Locate the cell with the specified text and output its [x, y] center coordinate. 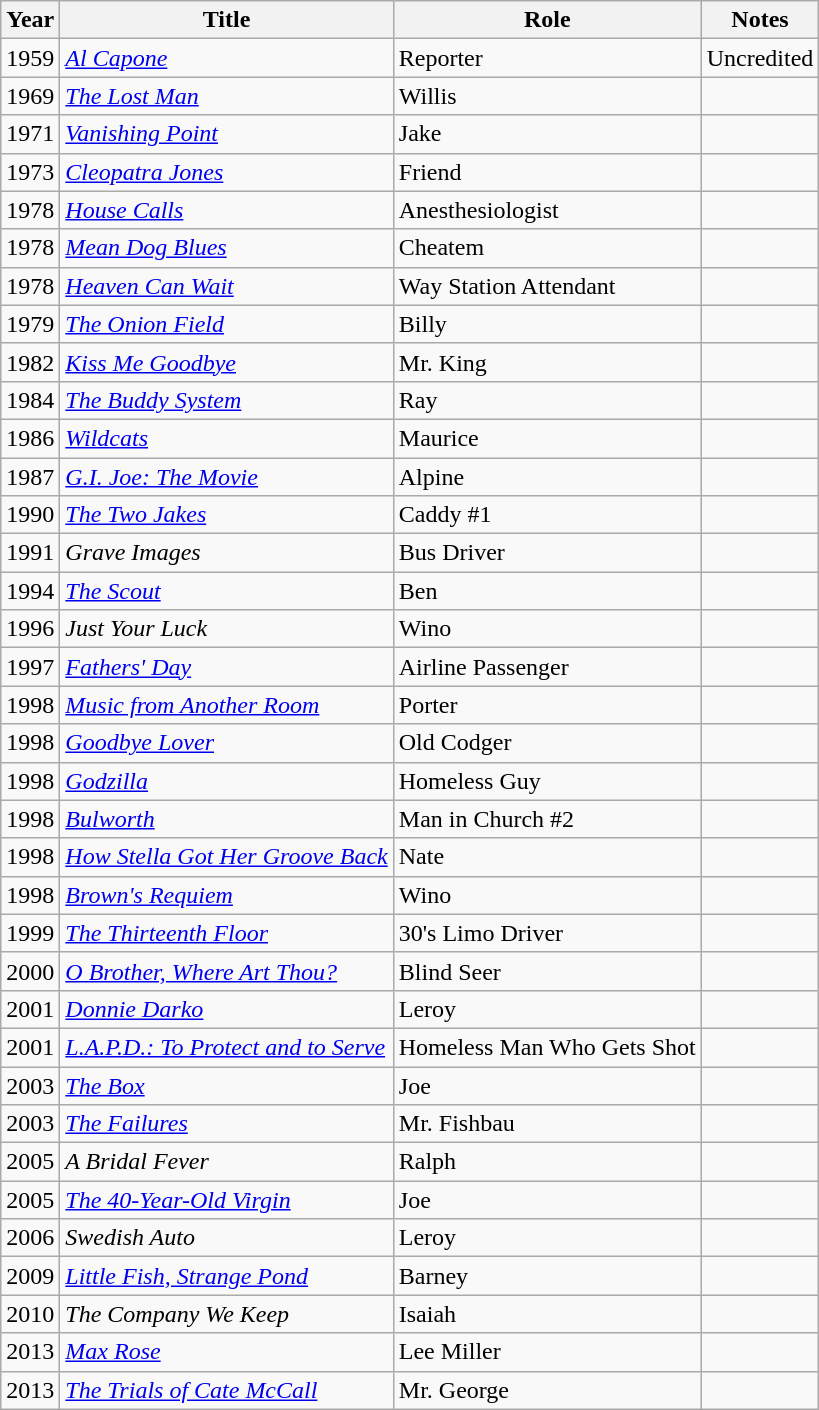
G.I. Joe: The Movie [226, 477]
O Brother, Where Art Thou? [226, 971]
1990 [30, 515]
Blind Seer [547, 971]
The Two Jakes [226, 515]
Music from Another Room [226, 705]
1987 [30, 477]
The Buddy System [226, 400]
Willis [547, 96]
Just Your Luck [226, 629]
1984 [30, 400]
1979 [30, 324]
The Lost Man [226, 96]
Role [547, 20]
Goodbye Lover [226, 743]
Title [226, 20]
Ralph [547, 1162]
Brown's Requiem [226, 895]
Swedish Auto [226, 1238]
House Calls [226, 210]
Ben [547, 591]
Heaven Can Wait [226, 286]
Man in Church #2 [547, 819]
Lee Miller [547, 1352]
Maurice [547, 438]
Uncredited [760, 58]
1959 [30, 58]
Mr. Fishbau [547, 1124]
Anesthesiologist [547, 210]
1986 [30, 438]
Jake [547, 134]
1969 [30, 96]
The 40-Year-Old Virgin [226, 1200]
A Bridal Fever [226, 1162]
Bus Driver [547, 553]
How Stella Got Her Groove Back [226, 857]
The Thirteenth Floor [226, 933]
Mr. George [547, 1390]
The Onion Field [226, 324]
30's Limo Driver [547, 933]
1991 [30, 553]
Airline Passenger [547, 667]
Billy [547, 324]
The Company We Keep [226, 1314]
L.A.P.D.: To Protect and to Serve [226, 1047]
The Failures [226, 1124]
1997 [30, 667]
Fathers' Day [226, 667]
2000 [30, 971]
Nate [547, 857]
Old Codger [547, 743]
The Trials of Cate McCall [226, 1390]
Caddy #1 [547, 515]
Wildcats [226, 438]
Year [30, 20]
Mr. King [547, 362]
Donnie Darko [226, 1009]
Reporter [547, 58]
Friend [547, 172]
1999 [30, 933]
1994 [30, 591]
Al Capone [226, 58]
Mean Dog Blues [226, 248]
Cheatem [547, 248]
Godzilla [226, 781]
Vanishing Point [226, 134]
1971 [30, 134]
Porter [547, 705]
Cleopatra Jones [226, 172]
1982 [30, 362]
Ray [547, 400]
Notes [760, 20]
Way Station Attendant [547, 286]
Alpine [547, 477]
The Box [226, 1085]
1973 [30, 172]
Bulworth [226, 819]
1996 [30, 629]
2006 [30, 1238]
Barney [547, 1276]
Isaiah [547, 1314]
2010 [30, 1314]
Kiss Me Goodbye [226, 362]
Grave Images [226, 553]
Homeless Guy [547, 781]
2009 [30, 1276]
Max Rose [226, 1352]
Homeless Man Who Gets Shot [547, 1047]
Little Fish, Strange Pond [226, 1276]
The Scout [226, 591]
